Find where the given text appears and provide that cell's center as (x, y) coordinate. 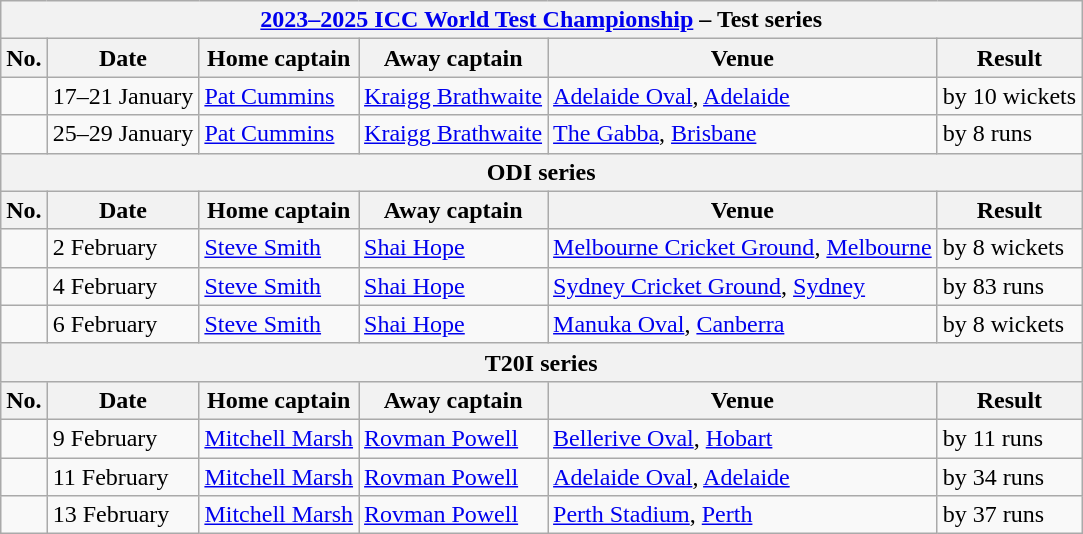
The Gabba, Brisbane (743, 134)
4 February (123, 286)
by 34 runs (1009, 477)
by 11 runs (1009, 438)
by 83 runs (1009, 286)
ODI series (542, 172)
6 February (123, 324)
2023–2025 ICC World Test Championship – Test series (542, 20)
13 February (123, 515)
11 February (123, 477)
17–21 January (123, 96)
by 10 wickets (1009, 96)
by 37 runs (1009, 515)
25–29 January (123, 134)
Melbourne Cricket Ground, Melbourne (743, 248)
Manuka Oval, Canberra (743, 324)
Sydney Cricket Ground, Sydney (743, 286)
Bellerive Oval, Hobart (743, 438)
T20I series (542, 362)
by 8 runs (1009, 134)
Perth Stadium, Perth (743, 515)
9 February (123, 438)
2 February (123, 248)
